Detect which cell encompasses the target text, then output its (x, y) center coordinate. 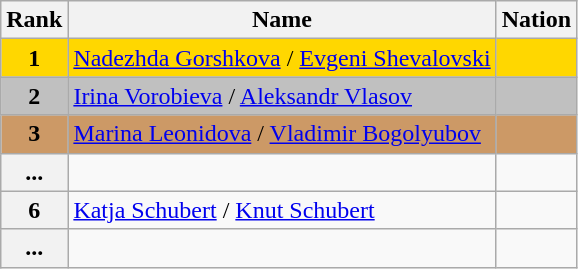
3 (34, 134)
Marina Leonidova / Vladimir Bogolyubov (282, 134)
Name (282, 20)
Katja Schubert / Knut Schubert (282, 210)
1 (34, 58)
6 (34, 210)
Nadezhda Gorshkova / Evgeni Shevalovski (282, 58)
Nation (536, 20)
2 (34, 96)
Rank (34, 20)
Irina Vorobieva / Aleksandr Vlasov (282, 96)
